Output the [X, Y] coordinate of the center of the cell containing the given text.  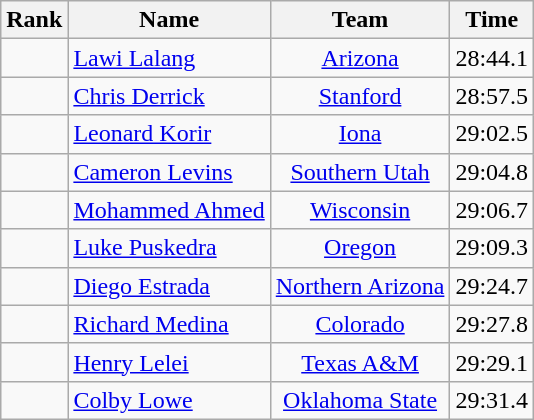
29:29.1 [492, 362]
29:27.8 [492, 324]
28:44.1 [492, 58]
Henry Lelei [169, 362]
28:57.5 [492, 96]
Northern Arizona [360, 286]
Team [360, 20]
Richard Medina [169, 324]
Mohammed Ahmed [169, 210]
29:06.7 [492, 210]
Texas A&M [360, 362]
Luke Puskedra [169, 248]
Wisconsin [360, 210]
Leonard Korir [169, 134]
Arizona [360, 58]
Time [492, 20]
Stanford [360, 96]
Iona [360, 134]
Chris Derrick [169, 96]
Oregon [360, 248]
Colby Lowe [169, 400]
Name [169, 20]
Diego Estrada [169, 286]
Oklahoma State [360, 400]
Cameron Levins [169, 172]
Colorado [360, 324]
29:02.5 [492, 134]
Lawi Lalang [169, 58]
29:31.4 [492, 400]
29:09.3 [492, 248]
29:04.8 [492, 172]
Rank [34, 20]
Southern Utah [360, 172]
29:24.7 [492, 286]
